Find where the given text appears and provide that cell's center as (x, y) coordinate. 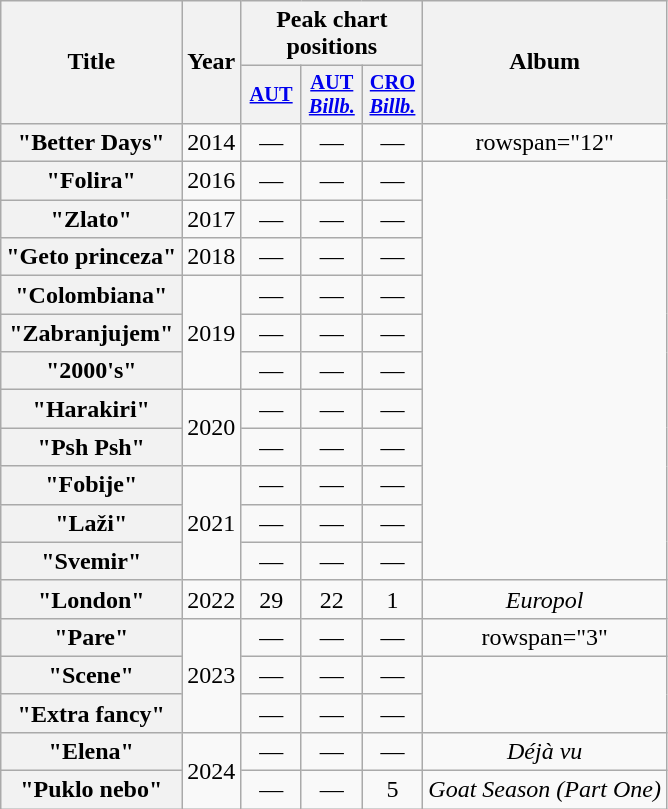
"Colombiana" (92, 295)
5 (392, 790)
"Svemir" (92, 561)
"Better Days" (92, 142)
"Extra fancy" (92, 713)
AUTBillb. (332, 95)
2023 (212, 675)
Peak chart positions (332, 34)
"Zlato" (92, 219)
"Folira" (92, 181)
29 (272, 599)
"Psh Psh" (92, 447)
Europol (545, 599)
2022 (212, 599)
"Geto princeza" (92, 257)
"Elena" (92, 751)
Goat Season (Part One) (545, 790)
2016 (212, 181)
22 (332, 599)
"Harakiri" (92, 409)
"Zabranjujem" (92, 333)
"Pare" (92, 637)
1 (392, 599)
2017 (212, 219)
"2000's" (92, 371)
Title (92, 62)
2014 (212, 142)
"Laži" (92, 523)
2024 (212, 770)
rowspan="3" (545, 637)
rowspan="12" (545, 142)
CROBillb. (392, 95)
2018 (212, 257)
"Fobije" (92, 485)
"Scene" (92, 675)
"Puklo nebo" (92, 790)
2019 (212, 333)
2020 (212, 428)
AUT (272, 95)
2021 (212, 523)
Album (545, 62)
Déjà vu (545, 751)
Year (212, 62)
"London" (92, 599)
